Scan for the cell matching the given text and deliver its [x, y] coordinate at center. 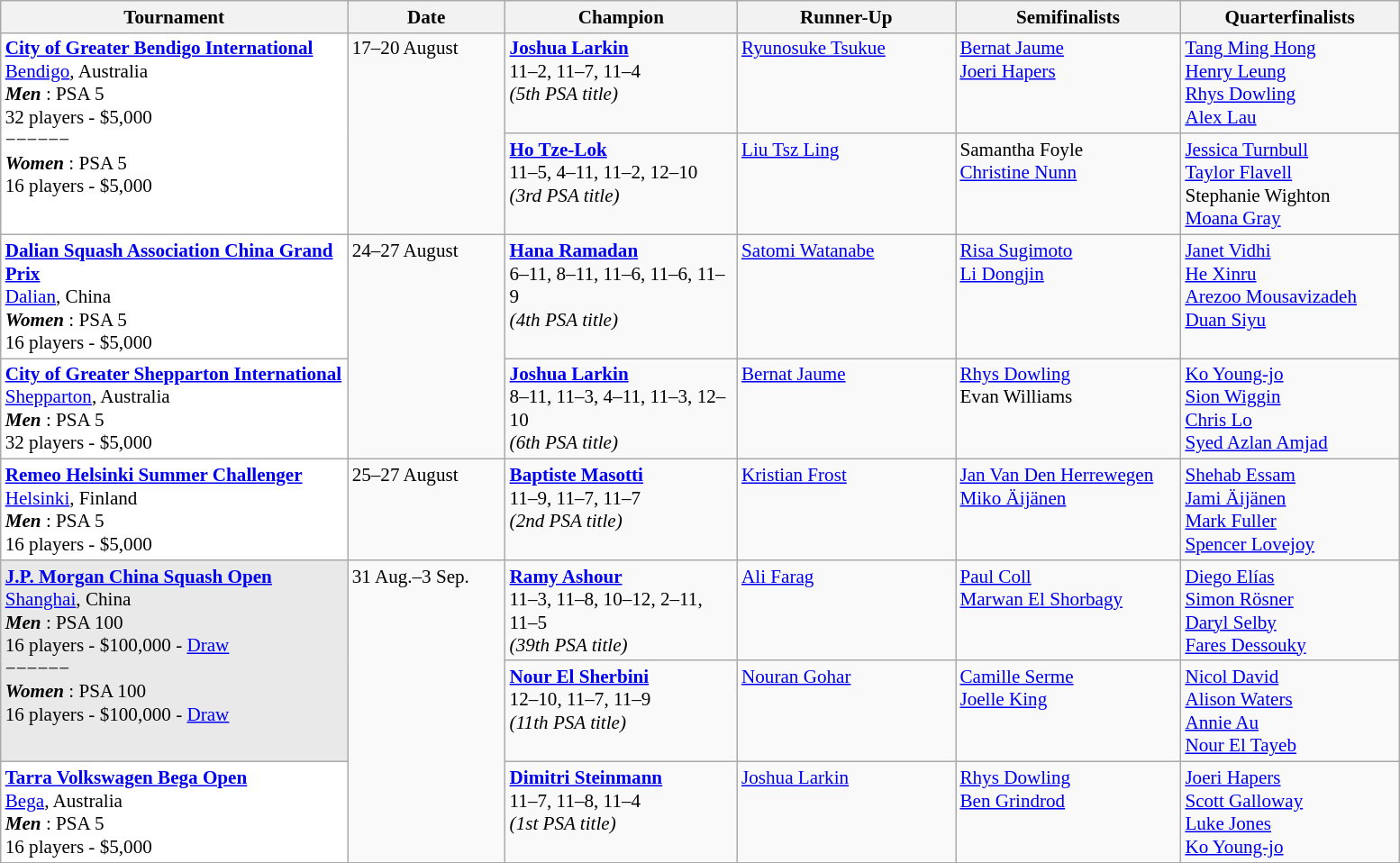
Date [427, 16]
Tournament [175, 16]
Diego Elías Simon Rösner Daryl Selby Fares Dessouky [1289, 610]
Dalian Squash Association China Grand Prix Dalian, China Women : PSA 516 players - $5,000 [175, 295]
Rhys Dowling Evan Williams [1068, 409]
Tang Ming Hong Henry Leung Rhys Dowling Alex Lau [1289, 83]
Dimitri Steinmann11–7, 11–8, 11–4(1st PSA title) [622, 812]
Ryunosuke Tsukue [846, 83]
Semifinalists [1068, 16]
31 Aug.–3 Sep. [427, 711]
Nicol David Alison Waters Annie Au Nour El Tayeb [1289, 711]
Quarterfinalists [1289, 16]
Nour El Sherbini12–10, 11–7, 11–9(11th PSA title) [622, 711]
Jan Van Den Herrewegen Miko Äijänen [1068, 510]
Jessica Turnbull Taylor Flavell Stephanie Wighton Moana Gray [1289, 184]
Shehab Essam Jami Äijänen Mark Fuller Spencer Lovejoy [1289, 510]
Liu Tsz Ling [846, 184]
Satomi Watanabe [846, 295]
Champion [622, 16]
Nouran Gohar [846, 711]
Joshua Larkin [846, 812]
Ramy Ashour11–3, 11–8, 10–12, 2–11, 11–5(39th PSA title) [622, 610]
Ali Farag [846, 610]
Kristian Frost [846, 510]
Ko Young-jo Sion Wiggin Chris Lo Syed Azlan Amjad [1289, 409]
Rhys Dowling Ben Grindrod [1068, 812]
25–27 August [427, 510]
Risa Sugimoto Li Dongjin [1068, 295]
Baptiste Masotti11–9, 11–7, 11–7(2nd PSA title) [622, 510]
Joeri Hapers Scott Galloway Luke Jones Ko Young-jo [1289, 812]
Bernat Jaume Joeri Hapers [1068, 83]
Runner-Up [846, 16]
City of Greater Bendigo International Bendigo, Australia Men : PSA 532 players - $5,000−−−−−− Women : PSA 516 players - $5,000 [175, 133]
Joshua Larkin8–11, 11–3, 4–11, 11–3, 12–10(6th PSA title) [622, 409]
17–20 August [427, 133]
Hana Ramadan6–11, 8–11, 11–6, 11–6, 11–9(4th PSA title) [622, 295]
Ho Tze-Lok11–5, 4–11, 11–2, 12–10(3rd PSA title) [622, 184]
City of Greater Shepparton International Shepparton, Australia Men : PSA 532 players - $5,000 [175, 409]
Camille Serme Joelle King [1068, 711]
Janet Vidhi He Xinru Arezoo Mousavizadeh Duan Siyu [1289, 295]
Bernat Jaume [846, 409]
J.P. Morgan China Squash Open Shanghai, China Men : PSA 10016 players - $100,000 - Draw−−−−−− Women : PSA 10016 players - $100,000 - Draw [175, 660]
Paul Coll Marwan El Shorbagy [1068, 610]
Tarra Volkswagen Bega Open Bega, Australia Men : PSA 516 players - $5,000 [175, 812]
24–27 August [427, 346]
Remeo Helsinki Summer Challenger Helsinki, Finland Men : PSA 516 players - $5,000 [175, 510]
Samantha Foyle Christine Nunn [1068, 184]
Joshua Larkin11–2, 11–7, 11–4(5th PSA title) [622, 83]
